For the text-containing cell, return its midpoint in [x, y] coordinate format. 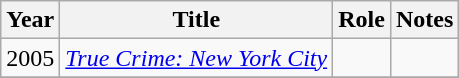
2005 [30, 58]
Title [196, 20]
Year [30, 20]
True Crime: New York City [196, 58]
Role [362, 20]
Notes [424, 20]
